Identify which cell holds the provided text, then report its [x, y] central coordinate. 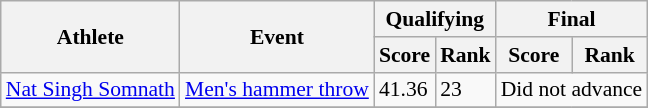
Men's hammer throw [277, 90]
Qualifying [435, 19]
Final [572, 19]
Event [277, 36]
23 [466, 90]
Nat Singh Somnath [90, 90]
41.36 [404, 90]
Did not advance [572, 90]
Athlete [90, 36]
